Detect which cell encompasses the target text, then output its [x, y] center coordinate. 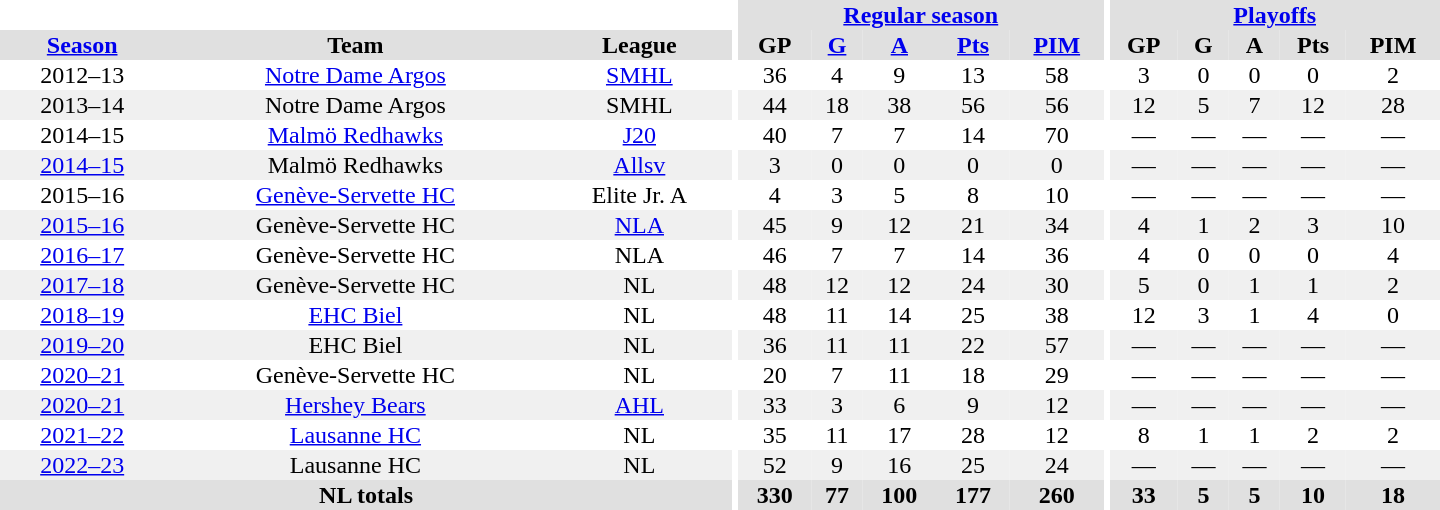
70 [1057, 135]
League [639, 45]
Hershey Bears [355, 405]
45 [775, 225]
46 [775, 255]
J20 [639, 135]
57 [1057, 345]
Allsv [639, 165]
2021–22 [82, 435]
AHL [639, 405]
44 [775, 105]
2016–17 [82, 255]
2022–23 [82, 465]
34 [1057, 225]
260 [1057, 495]
2013–14 [82, 105]
52 [775, 465]
6 [900, 405]
Team [355, 45]
Elite Jr. A [639, 195]
NL totals [366, 495]
13 [973, 75]
330 [775, 495]
35 [775, 435]
30 [1057, 285]
21 [973, 225]
2012–13 [82, 75]
Season [82, 45]
20 [775, 375]
2018–19 [82, 315]
2017–18 [82, 285]
58 [1057, 75]
16 [900, 465]
177 [973, 495]
40 [775, 135]
17 [900, 435]
77 [838, 495]
29 [1057, 375]
22 [973, 345]
Regular season [921, 15]
Playoffs [1274, 15]
100 [900, 495]
2019–20 [82, 345]
